Locate the cell with the specified text and output its [x, y] center coordinate. 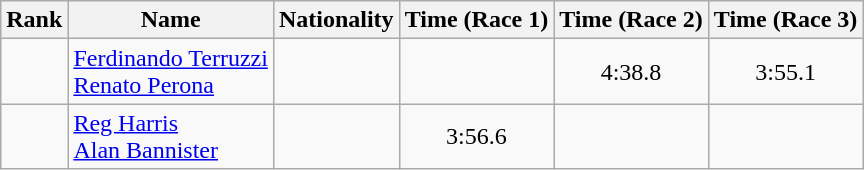
Reg HarrisAlan Bannister [171, 136]
4:38.8 [632, 72]
Time (Race 2) [632, 20]
Time (Race 3) [786, 20]
Name [171, 20]
3:55.1 [786, 72]
3:56.6 [476, 136]
Ferdinando TerruzziRenato Perona [171, 72]
Time (Race 1) [476, 20]
Rank [34, 20]
Nationality [336, 20]
